Pinpoint the cell where the given text exists, returning its [x, y] midpoint coordinate. 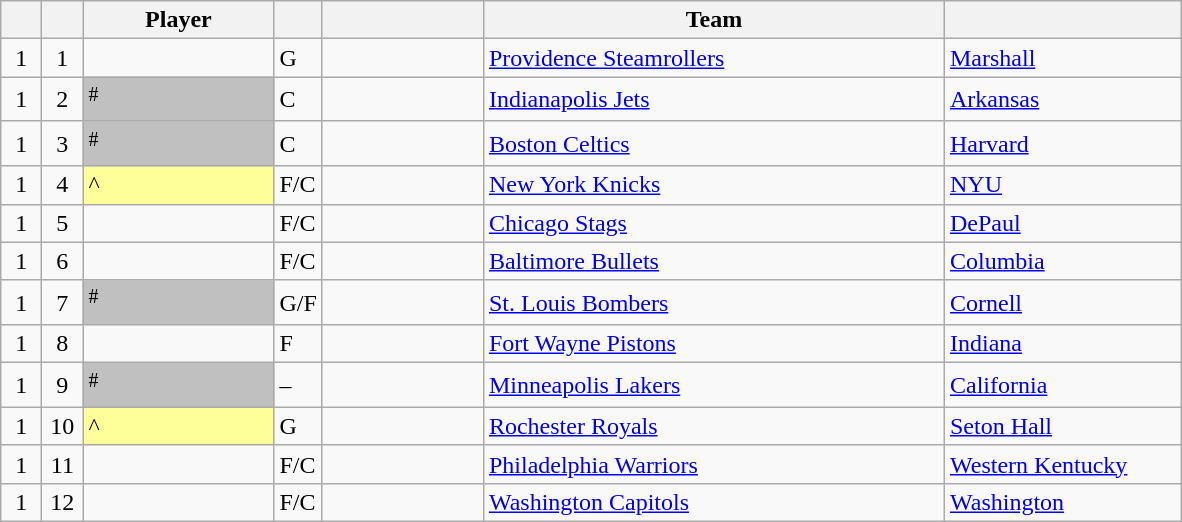
Western Kentucky [1062, 464]
2 [62, 100]
Player [178, 20]
Arkansas [1062, 100]
Marshall [1062, 58]
Washington [1062, 502]
DePaul [1062, 223]
Seton Hall [1062, 426]
10 [62, 426]
Indiana [1062, 344]
Washington Capitols [714, 502]
5 [62, 223]
Team [714, 20]
California [1062, 386]
Columbia [1062, 261]
Harvard [1062, 144]
12 [62, 502]
Chicago Stags [714, 223]
Indianapolis Jets [714, 100]
Rochester Royals [714, 426]
3 [62, 144]
St. Louis Bombers [714, 302]
– [298, 386]
New York Knicks [714, 185]
G/F [298, 302]
F [298, 344]
Cornell [1062, 302]
Baltimore Bullets [714, 261]
Boston Celtics [714, 144]
Philadelphia Warriors [714, 464]
NYU [1062, 185]
4 [62, 185]
9 [62, 386]
7 [62, 302]
Providence Steamrollers [714, 58]
8 [62, 344]
Minneapolis Lakers [714, 386]
11 [62, 464]
6 [62, 261]
Fort Wayne Pistons [714, 344]
